Provide the (X, Y) coordinate of the cell's center where the given text is located.  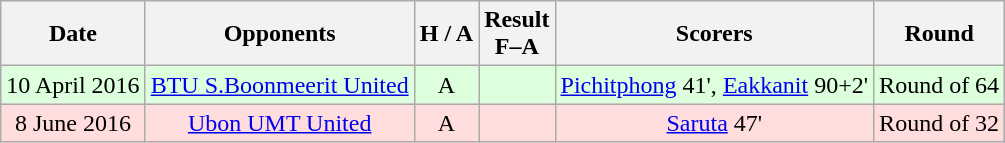
Pichitphong 41', Eakkanit 90+2' (714, 85)
Ubon UMT United (280, 123)
Date (73, 34)
BTU S.Boonmeerit United (280, 85)
Saruta 47' (714, 123)
H / A (446, 34)
10 April 2016 (73, 85)
Round of 64 (940, 85)
Round (940, 34)
Round of 32 (940, 123)
8 June 2016 (73, 123)
ResultF–A (517, 34)
Opponents (280, 34)
Scorers (714, 34)
